Locate the cell with the specified text and output its [x, y] center coordinate. 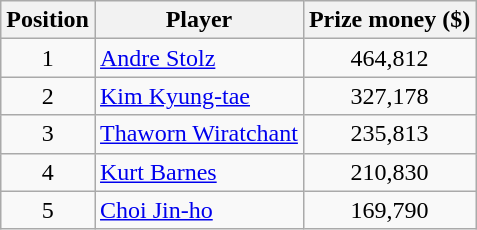
Player [198, 20]
235,813 [389, 134]
169,790 [389, 210]
Andre Stolz [198, 58]
Choi Jin-ho [198, 210]
210,830 [389, 172]
2 [48, 96]
Kim Kyung-tae [198, 96]
5 [48, 210]
327,178 [389, 96]
1 [48, 58]
Kurt Barnes [198, 172]
Thaworn Wiratchant [198, 134]
4 [48, 172]
Position [48, 20]
Prize money ($) [389, 20]
3 [48, 134]
464,812 [389, 58]
